Detect which cell encompasses the target text, then output its (X, Y) center coordinate. 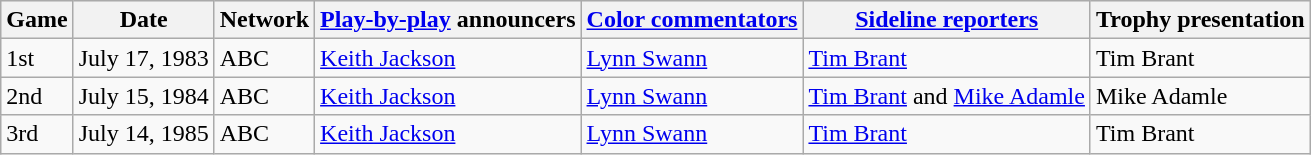
2nd (37, 96)
Play-by-play announcers (448, 20)
Date (144, 20)
Network (264, 20)
July 14, 1985 (144, 134)
Game (37, 20)
Trophy presentation (1200, 20)
1st (37, 58)
Sideline reporters (947, 20)
Tim Brant and Mike Adamle (947, 96)
Mike Adamle (1200, 96)
July 17, 1983 (144, 58)
3rd (37, 134)
July 15, 1984 (144, 96)
Color commentators (692, 20)
